For the text-containing cell, return its midpoint in (x, y) coordinate format. 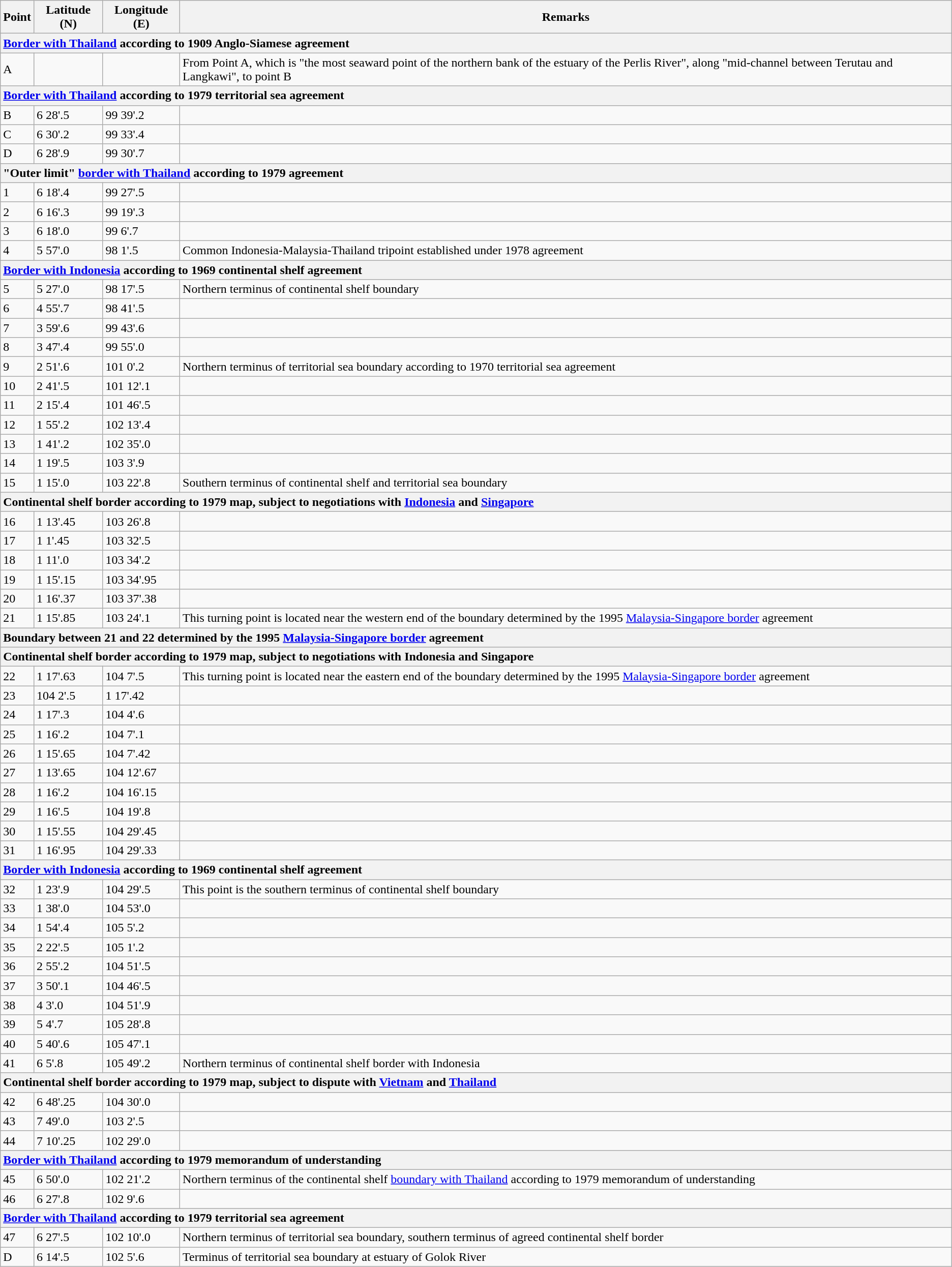
Longitude (E) (141, 17)
1 15'.55 (68, 831)
37 (17, 986)
1 16'.37 (68, 599)
31 (17, 850)
7 49'.0 (68, 1121)
29 (17, 811)
12 (17, 425)
35 (17, 947)
"Outer limit" border with Thailand according to 1979 agreement (476, 173)
2 (17, 212)
1 15'.0 (68, 482)
102 35'.0 (141, 444)
103 2'.5 (141, 1121)
99 19'.3 (141, 212)
104 7'.5 (141, 676)
16 (17, 521)
2 15'.4 (68, 405)
7 (17, 328)
98 17'.5 (141, 289)
10 (17, 386)
Northern terminus of territorial sea boundary according to 1970 territorial sea agreement (566, 367)
25 (17, 734)
6 28'.9 (68, 154)
15 (17, 482)
B (17, 115)
9 (17, 367)
103 34'.95 (141, 579)
Northern terminus of continental shelf border with Indonesia (566, 1063)
1 (17, 192)
1 17'.63 (68, 676)
20 (17, 599)
103 24'.1 (141, 618)
22 (17, 676)
Northern terminus of territorial sea boundary, southern terminus of agreed continental shelf border (566, 1238)
39 (17, 1024)
38 (17, 1005)
99 6'.7 (141, 231)
34 (17, 928)
6 18'.0 (68, 231)
1 19'.5 (68, 463)
104 19'.8 (141, 811)
Terminus of territorial sea boundary at estuary of Golok River (566, 1257)
1 38'.0 (68, 909)
105 28'.8 (141, 1024)
Common Indonesia-Malaysia-Thailand tripoint established under 1978 agreement (566, 250)
Southern terminus of continental shelf and territorial sea boundary (566, 482)
99 39'.2 (141, 115)
105 47'.1 (141, 1044)
27 (17, 773)
103 3'.9 (141, 463)
This point is the southern terminus of continental shelf boundary (566, 889)
32 (17, 889)
5 27'.0 (68, 289)
1 17'.42 (141, 696)
1 16'.95 (68, 850)
3 47'.4 (68, 347)
6 27'.5 (68, 1238)
101 46'.5 (141, 405)
1 23'.9 (68, 889)
104 29'.5 (141, 889)
Border with Thailand according to 1909 Anglo-Siamese agreement (476, 43)
47 (17, 1238)
30 (17, 831)
5 4'.7 (68, 1024)
102 9'.6 (141, 1198)
6 30'.2 (68, 134)
103 34'.2 (141, 560)
5 (17, 289)
Continental shelf border according to 1979 map, subject to dispute with Vietnam and Thailand (476, 1082)
1 15'.85 (68, 618)
Northern terminus of the continental shelf boundary with Thailand according to 1979 memorandum of understanding (566, 1179)
6 18'.4 (68, 192)
3 59'.6 (68, 328)
103 22'.8 (141, 482)
C (17, 134)
99 55'.0 (141, 347)
102 29'.0 (141, 1140)
1 54'.4 (68, 928)
101 0'.2 (141, 367)
5 40'.6 (68, 1044)
1 16'.5 (68, 811)
6 5'.8 (68, 1063)
104 53'.0 (141, 909)
8 (17, 347)
3 50'.1 (68, 986)
99 30'.7 (141, 154)
1 41'.2 (68, 444)
This turning point is located near the western end of the boundary determined by the 1995 Malaysia-Singapore border agreement (566, 618)
Boundary between 21 and 22 determined by the 1995 Malaysia-Singapore border agreement (476, 638)
1 17'.3 (68, 715)
6 14'.5 (68, 1257)
104 29'.45 (141, 831)
24 (17, 715)
This turning point is located near the eastern end of the boundary determined by the 1995 Malaysia-Singapore border agreement (566, 676)
104 30'.0 (141, 1102)
21 (17, 618)
40 (17, 1044)
1 55'.2 (68, 425)
105 5'.2 (141, 928)
105 1'.2 (141, 947)
98 41'.5 (141, 309)
36 (17, 967)
42 (17, 1102)
1 15'.15 (68, 579)
A (17, 69)
101 12'.1 (141, 386)
44 (17, 1140)
2 55'.2 (68, 967)
11 (17, 405)
43 (17, 1121)
104 16'.15 (141, 792)
102 10'.0 (141, 1238)
104 7'.1 (141, 734)
99 27'.5 (141, 192)
103 32'.5 (141, 540)
104 7'.42 (141, 753)
4 (17, 250)
98 1'.5 (141, 250)
104 4'.6 (141, 715)
6 27'.8 (68, 1198)
Border with Thailand according to 1979 memorandum of understanding (476, 1160)
104 46'.5 (141, 986)
5 57'.0 (68, 250)
41 (17, 1063)
6 16'.3 (68, 212)
104 51'.5 (141, 967)
14 (17, 463)
2 41'.5 (68, 386)
2 51'.6 (68, 367)
1 13'.65 (68, 773)
105 49'.2 (141, 1063)
99 43'.6 (141, 328)
17 (17, 540)
3 (17, 231)
33 (17, 909)
1 1'.45 (68, 540)
103 26'.8 (141, 521)
45 (17, 1179)
104 2'.5 (68, 696)
6 (17, 309)
Point (17, 17)
18 (17, 560)
1 11'.0 (68, 560)
46 (17, 1198)
7 10'.25 (68, 1140)
104 29'.33 (141, 850)
103 37'.38 (141, 599)
Latitude (N) (68, 17)
13 (17, 444)
104 51'.9 (141, 1005)
102 21'.2 (141, 1179)
23 (17, 696)
1 13'.45 (68, 521)
19 (17, 579)
2 22'.5 (68, 947)
99 33'.4 (141, 134)
Remarks (566, 17)
6 28'.5 (68, 115)
102 13'.4 (141, 425)
1 15'.65 (68, 753)
104 12'.67 (141, 773)
Northern terminus of continental shelf boundary (566, 289)
28 (17, 792)
26 (17, 753)
6 50'.0 (68, 1179)
6 48'.25 (68, 1102)
4 55'.7 (68, 309)
4 3'.0 (68, 1005)
102 5'.6 (141, 1257)
